Find where the given text appears and provide that cell's center as [X, Y] coordinate. 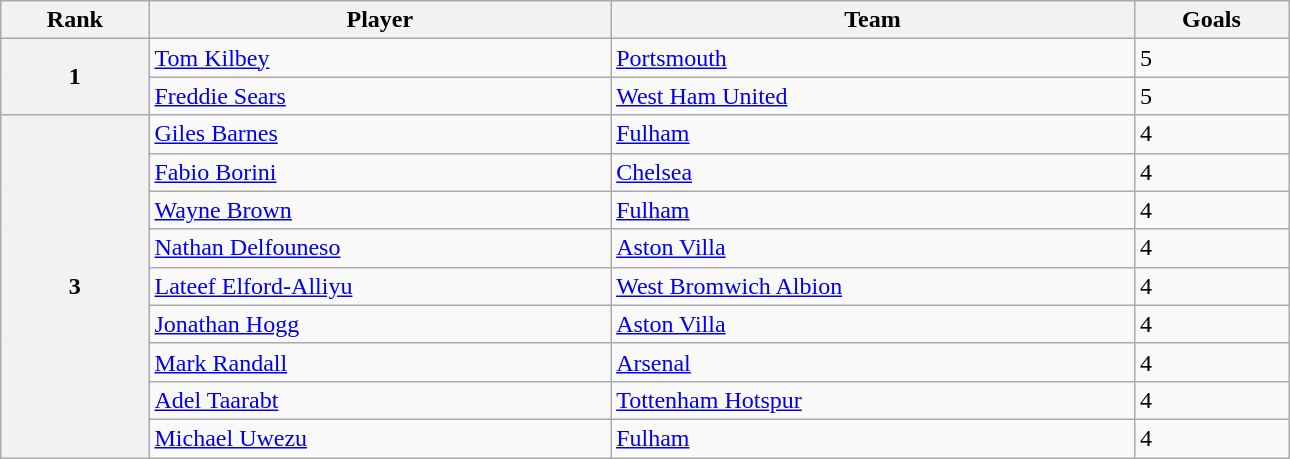
Team [873, 20]
Jonathan Hogg [380, 324]
Player [380, 20]
Mark Randall [380, 362]
Lateef Elford-Alliyu [380, 286]
Tom Kilbey [380, 58]
Fabio Borini [380, 172]
Goals [1211, 20]
1 [75, 77]
Adel Taarabt [380, 400]
Giles Barnes [380, 134]
West Bromwich Albion [873, 286]
3 [75, 286]
Michael Uwezu [380, 438]
Rank [75, 20]
Nathan Delfouneso [380, 248]
Wayne Brown [380, 210]
Chelsea [873, 172]
Arsenal [873, 362]
Freddie Sears [380, 96]
Portsmouth [873, 58]
West Ham United [873, 96]
Tottenham Hotspur [873, 400]
